Search for the cell housing the specified text and yield its [X, Y] center coordinate. 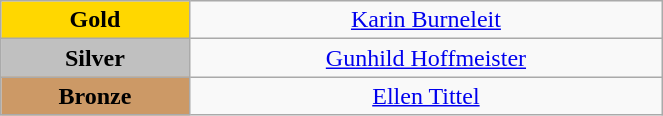
Karin Burneleit [426, 20]
Ellen Tittel [426, 96]
Bronze [95, 96]
Gunhild Hoffmeister [426, 58]
Gold [95, 20]
Silver [95, 58]
